Return [x, y] of the center of cell containing provided text 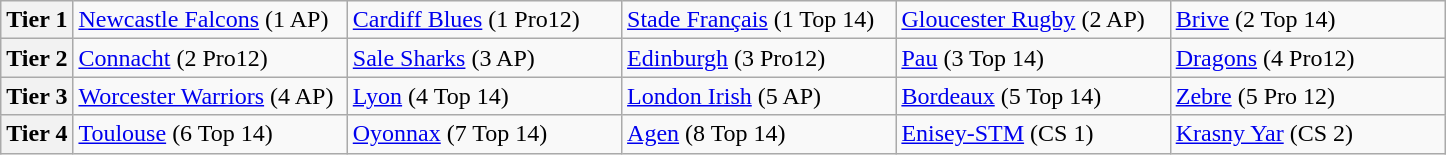
London Irish (5 AP) [759, 96]
Lyon (4 Top 14) [484, 96]
Gloucester Rugby (2 AP) [1033, 20]
Tier 2 [37, 58]
Pau (3 Top 14) [1033, 58]
Tier 3 [37, 96]
Stade Français (1 Top 14) [759, 20]
Sale Sharks (3 AP) [484, 58]
Tier 1 [37, 20]
Oyonnax (7 Top 14) [484, 134]
Brive (2 Top 14) [1307, 20]
Tier 4 [37, 134]
Agen (8 Top 14) [759, 134]
Krasny Yar (CS 2) [1307, 134]
Newcastle Falcons (1 AP) [210, 20]
Cardiff Blues (1 Pro12) [484, 20]
Connacht (2 Pro12) [210, 58]
Worcester Warriors (4 AP) [210, 96]
Toulouse (6 Top 14) [210, 134]
Bordeaux (5 Top 14) [1033, 96]
Dragons (4 Pro12) [1307, 58]
Edinburgh (3 Pro12) [759, 58]
Zebre (5 Pro 12) [1307, 96]
Enisey-STM (CS 1) [1033, 134]
